Locate the cell with the specified text and output its (X, Y) center coordinate. 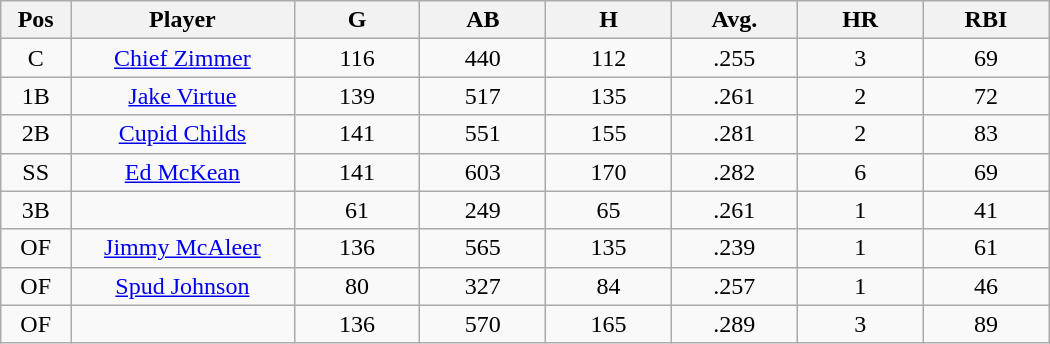
139 (357, 96)
517 (483, 96)
170 (609, 172)
65 (609, 210)
116 (357, 58)
.282 (734, 172)
165 (609, 324)
Pos (36, 20)
.289 (734, 324)
Player (183, 20)
Spud Johnson (183, 286)
83 (986, 134)
2B (36, 134)
89 (986, 324)
1B (36, 96)
.239 (734, 248)
HR (860, 20)
46 (986, 286)
Jimmy McAleer (183, 248)
Cupid Childs (183, 134)
G (357, 20)
.281 (734, 134)
72 (986, 96)
3B (36, 210)
112 (609, 58)
327 (483, 286)
SS (36, 172)
551 (483, 134)
Chief Zimmer (183, 58)
565 (483, 248)
603 (483, 172)
RBI (986, 20)
570 (483, 324)
80 (357, 286)
AB (483, 20)
C (36, 58)
41 (986, 210)
249 (483, 210)
Jake Virtue (183, 96)
440 (483, 58)
Avg. (734, 20)
.257 (734, 286)
.255 (734, 58)
Ed McKean (183, 172)
6 (860, 172)
H (609, 20)
155 (609, 134)
84 (609, 286)
